Capture the cell that displays the provided text and extract its [x, y] central coordinate. 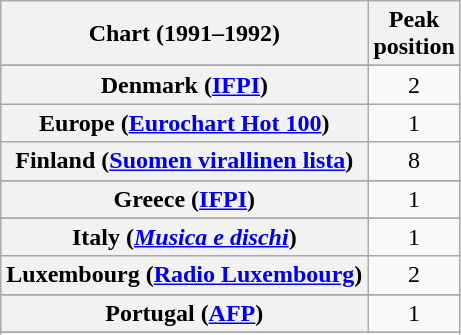
Italy (Musica e dischi) [184, 237]
8 [414, 161]
Chart (1991–1992) [184, 34]
Europe (Eurochart Hot 100) [184, 123]
Greece (IFPI) [184, 199]
Luxembourg (Radio Luxembourg) [184, 275]
Finland (Suomen virallinen lista) [184, 161]
Peakposition [414, 34]
Portugal (AFP) [184, 313]
Denmark (IFPI) [184, 85]
